Return the [x, y] coordinate for the center point of the cell that contains the specified text.  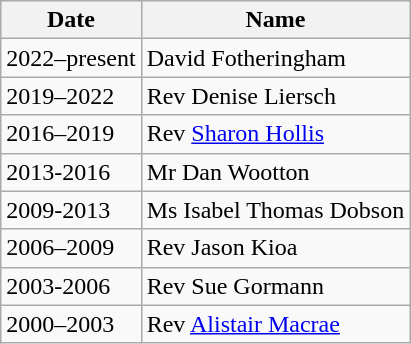
Mr Dan Wootton [276, 172]
2009-2013 [71, 210]
Rev Denise Liersch [276, 96]
Date [71, 20]
Ms Isabel Thomas Dobson [276, 210]
2016–2019 [71, 134]
2022–present [71, 58]
Rev Alistair Macrae [276, 324]
Rev Sue Gormann [276, 286]
David Fotheringham [276, 58]
Rev Jason Kioa [276, 248]
2013-2016 [71, 172]
2003-2006 [71, 286]
2000–2003 [71, 324]
Rev Sharon Hollis [276, 134]
Name [276, 20]
2019–2022 [71, 96]
2006–2009 [71, 248]
